Return the [x, y] coordinate for the center point of the cell that contains the specified text.  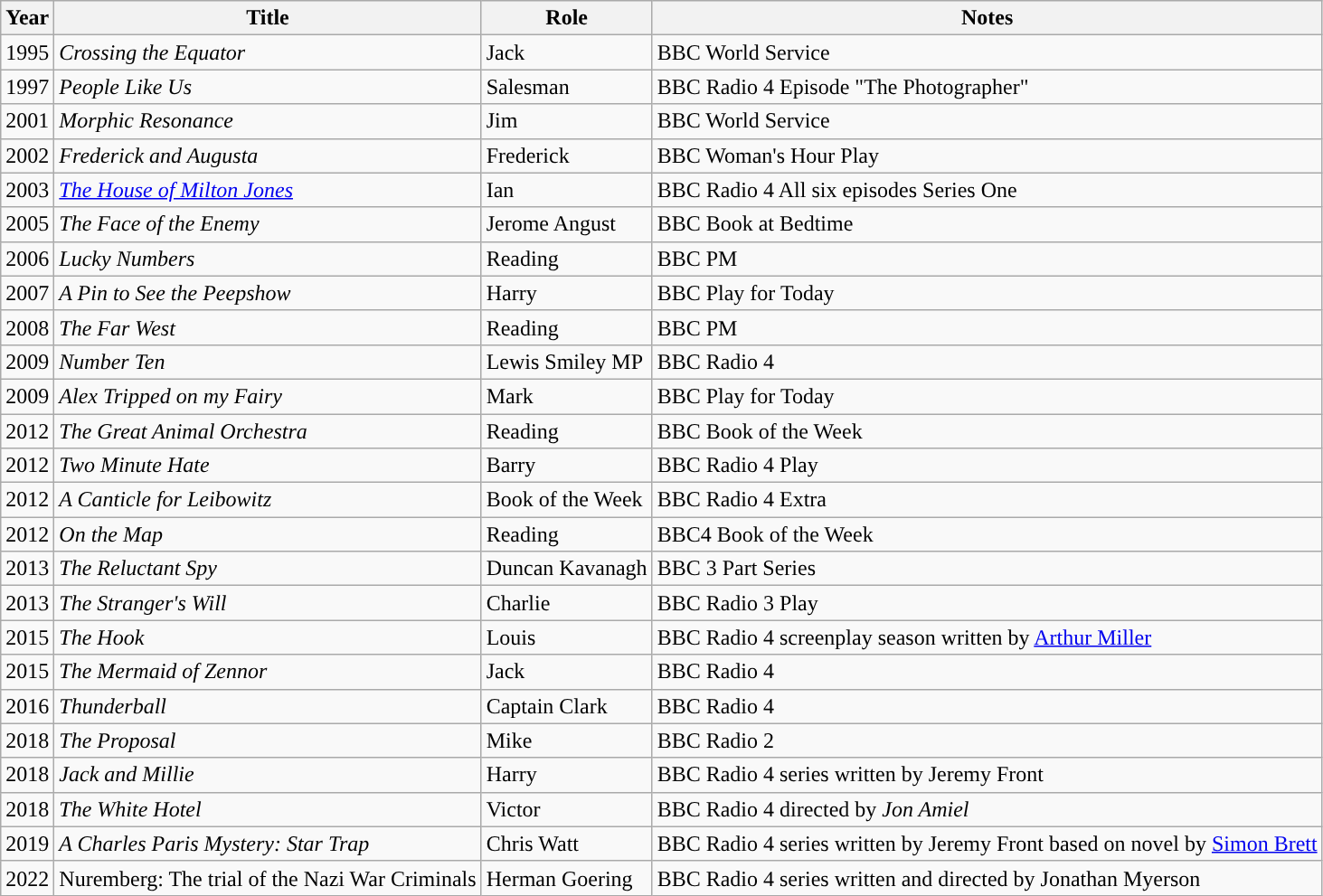
Victor [566, 809]
BBC Radio 4 Extra [988, 500]
A Pin to See the Peepshow [268, 293]
Charlie [566, 603]
Thunderball [268, 706]
Crossing the Equator [268, 52]
2002 [27, 156]
2006 [27, 259]
BBC Radio 4 screenplay season written by Arthur Miller [988, 637]
A Canticle for Leibowitz [268, 500]
2003 [27, 190]
2005 [27, 224]
Jim [566, 121]
The Far West [268, 327]
The Face of the Enemy [268, 224]
The House of Milton Jones [268, 190]
Role [566, 18]
BBC 3 Part Series [988, 569]
Ian [566, 190]
Alex Tripped on my Fairy [268, 396]
The Hook [268, 637]
BBC Radio 4 Episode "The Photographer" [988, 87]
2001 [27, 121]
Frederick [566, 156]
Frederick and Augusta [268, 156]
Herman Goering [566, 878]
Two Minute Hate [268, 466]
Book of the Week [566, 500]
BBC Radio 2 [988, 740]
2016 [27, 706]
2008 [27, 327]
Morphic Resonance [268, 121]
The Great Animal Orchestra [268, 431]
Lewis Smiley MP [566, 362]
BBC Book of the Week [988, 431]
BBC Radio 4 All six episodes Series One [988, 190]
BBC Woman's Hour Play [988, 156]
BBC Book at Bedtime [988, 224]
Notes [988, 18]
BBC4 Book of the Week [988, 534]
The Proposal [268, 740]
People Like Us [268, 87]
BBC Radio 3 Play [988, 603]
Jerome Angust [566, 224]
BBC Radio 4 series written by Jeremy Front based on novel by Simon Brett [988, 844]
BBC Radio 4 directed by Jon Amiel [988, 809]
Salesman [566, 87]
Captain Clark [566, 706]
The White Hotel [268, 809]
The Reluctant Spy [268, 569]
1997 [27, 87]
Duncan Kavanagh [566, 569]
The Mermaid of Zennor [268, 672]
BBC Radio 4 Play [988, 466]
On the Map [268, 534]
Lucky Numbers [268, 259]
Mike [566, 740]
BBC Radio 4 series written by Jeremy Front [988, 775]
2007 [27, 293]
BBC Radio 4 series written and directed by Jonathan Myerson [988, 878]
Mark [566, 396]
1995 [27, 52]
Nuremberg: The trial of the Nazi War Criminals [268, 878]
Title [268, 18]
2022 [27, 878]
Louis [566, 637]
Year [27, 18]
Number Ten [268, 362]
Jack and Millie [268, 775]
Barry [566, 466]
2019 [27, 844]
The Stranger's Will [268, 603]
Chris Watt [566, 844]
A Charles Paris Mystery: Star Trap [268, 844]
